Capture the cell that displays the provided text and extract its [X, Y] central coordinate. 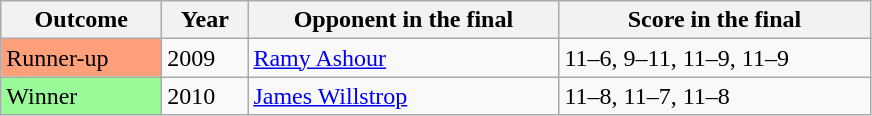
11–8, 11–7, 11–8 [714, 96]
Winner [82, 96]
11–6, 9–11, 11–9, 11–9 [714, 58]
Opponent in the final [404, 20]
Score in the final [714, 20]
2010 [205, 96]
James Willstrop [404, 96]
2009 [205, 58]
Ramy Ashour [404, 58]
Runner-up [82, 58]
Year [205, 20]
Outcome [82, 20]
